Identify which cell holds the provided text, then report its [X, Y] central coordinate. 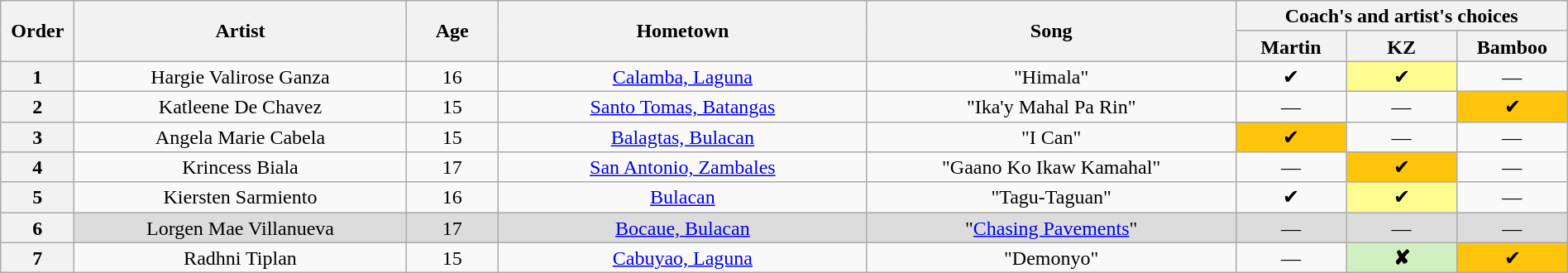
Katleene De Chavez [240, 106]
"Tagu-Taguan" [1051, 197]
7 [38, 258]
"Ika'y Mahal Pa Rin" [1051, 106]
"Himala" [1051, 76]
Bocaue, Bulacan [682, 228]
Angela Marie Cabela [240, 137]
✘ [1402, 258]
Santo Tomas, Batangas [682, 106]
Radhni Tiplan [240, 258]
1 [38, 76]
Cabuyao, Laguna [682, 258]
"Gaano Ko Ikaw Kamahal" [1051, 167]
Bamboo [1512, 46]
Bulacan [682, 197]
Order [38, 31]
Lorgen Mae Villanueva [240, 228]
6 [38, 228]
"I Can" [1051, 137]
Hometown [682, 31]
4 [38, 167]
"Demonyo" [1051, 258]
Calamba, Laguna [682, 76]
Balagtas, Bulacan [682, 137]
KZ [1402, 46]
3 [38, 137]
Martin [1291, 46]
Age [452, 31]
Hargie Valirose Ganza [240, 76]
"Chasing Pavements" [1051, 228]
Kiersten Sarmiento [240, 197]
Artist [240, 31]
5 [38, 197]
Krincess Biala [240, 167]
Song [1051, 31]
2 [38, 106]
Coach's and artist's choices [1401, 17]
San Antonio, Zambales [682, 167]
